Detect which cell encompasses the target text, then output its [x, y] center coordinate. 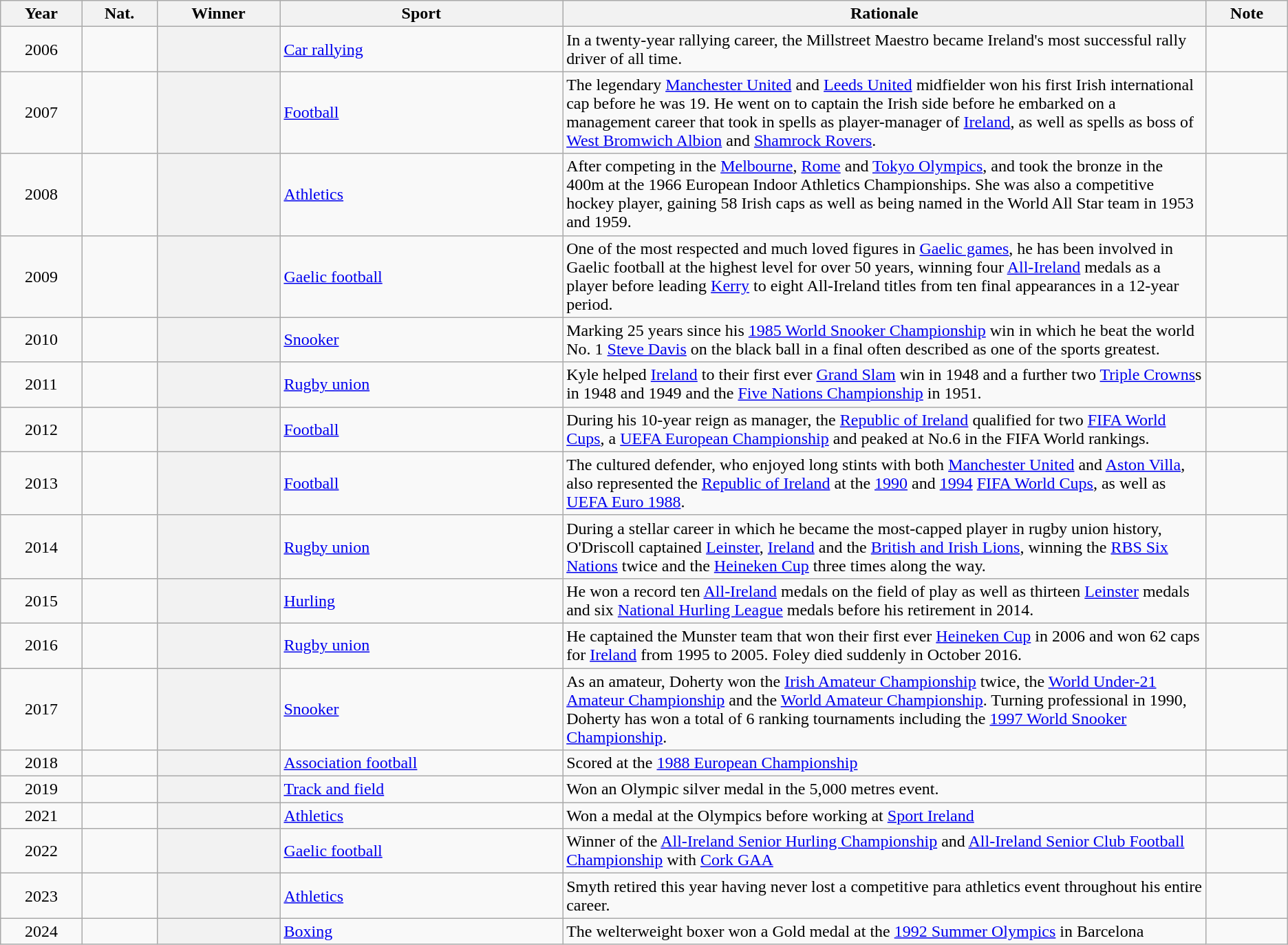
Year [41, 14]
2006 [41, 50]
2017 [41, 709]
2018 [41, 763]
Rationale [885, 14]
2009 [41, 277]
Won an Olympic silver medal in the 5,000 metres event. [885, 789]
2019 [41, 789]
2024 [41, 931]
2022 [41, 851]
In a twenty-year rallying career, the Millstreet Maestro became Ireland's most successful rally driver of all time. [885, 50]
2023 [41, 896]
Track and field [421, 789]
2007 [41, 113]
2013 [41, 483]
2016 [41, 646]
2014 [41, 546]
The welterweight boxer won a Gold medal at the 1992 Summer Olympics in Barcelona [885, 931]
Smyth retired this year having never lost a competitive para athletics event throughout his entire career. [885, 896]
2008 [41, 194]
Won a medal at the Olympics before working at Sport Ireland [885, 816]
Winner of the All-Ireland Senior Hurling Championship and All-Ireland Senior Club Football Championship with Cork GAA [885, 851]
Hurling [421, 600]
Sport [421, 14]
Note [1247, 14]
2011 [41, 384]
Association football [421, 763]
Boxing [421, 931]
2010 [41, 340]
2012 [41, 429]
2021 [41, 816]
Scored at the 1988 European Championship [885, 763]
Nat. [120, 14]
Winner [219, 14]
Car rallying [421, 50]
2015 [41, 600]
